Pinpoint the cell where the given text exists, returning its [x, y] midpoint coordinate. 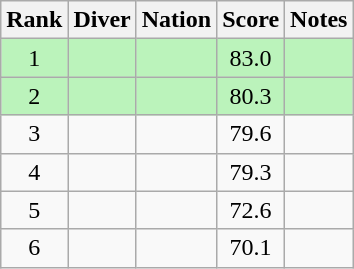
Nation [176, 20]
3 [34, 134]
5 [34, 210]
Rank [34, 20]
Score [251, 20]
70.1 [251, 248]
4 [34, 172]
1 [34, 58]
80.3 [251, 96]
72.6 [251, 210]
83.0 [251, 58]
79.6 [251, 134]
6 [34, 248]
2 [34, 96]
79.3 [251, 172]
Notes [319, 20]
Diver [102, 20]
